Return (x, y) of the center of cell containing provided text 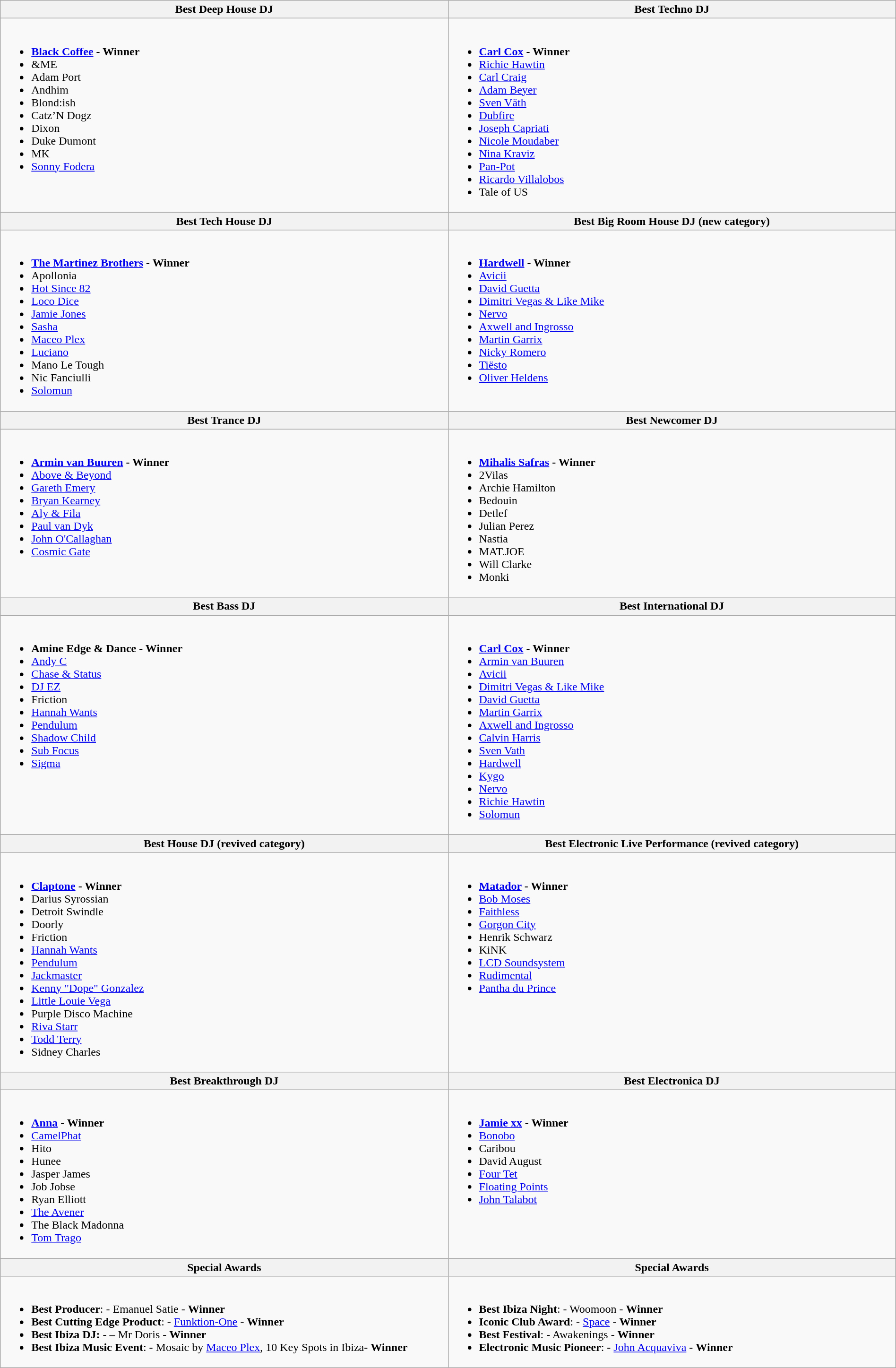
Best House DJ (revived category) (224, 843)
Armin van Buuren - WinnerAbove & BeyondGareth EmeryBryan KearneyAly & FilaPaul van DykJohn O'CallaghanCosmic Gate (224, 513)
Black Coffee - Winner&MEAdam PortAndhimBlond:ishCatz’N DogzDixonDuke DumontMKSonny Fodera (224, 115)
Best Tech House DJ (224, 221)
Hardwell - WinnerAviciiDavid GuettaDimitri Vegas & Like MikeNervoAxwell and IngrossoMartin GarrixNicky RomeroTiëstoOliver Heldens (672, 320)
Amine Edge & Dance - WinnerAndy CChase & StatusDJ EZFrictionHannah WantsPendulumShadow ChildSub FocusSigma (224, 725)
Jamie xx - WinnerBonoboCaribouDavid AugustFour TetFloating PointsJohn Talabot (672, 1174)
Best Techno DJ (672, 9)
Mihalis Safras - Winner2VilasArchie HamiltonBedouinDetlefJulian PerezNastiaMAT.JOEWill ClarkeMonki (672, 513)
Best International DJ (672, 606)
Best Electronica DJ (672, 1081)
Best Bass DJ (224, 606)
The Martinez Brothers - WinnerApolloniaHot Since 82Loco DiceJamie JonesSashaMaceo PlexLucianoMano Le ToughNic FanciulliSolomun (224, 320)
Best Newcomer DJ (672, 420)
Best Deep House DJ (224, 9)
Matador - WinnerBob MosesFaithlessGorgon CityHenrik SchwarzKiNKLCD SoundsystemRudimentalPantha du Prince (672, 962)
Best Trance DJ (224, 420)
Best Big Room House DJ (new category) (672, 221)
Anna - WinnerCamelPhatHitoHuneeJasper JamesJob JobseRyan ElliottThe AvenerThe Black MadonnaTom Trago (224, 1174)
Carl Cox - WinnerRichie HawtinCarl CraigAdam BeyerSven VäthDubfireJoseph CapriatiNicole MoudaberNina KravizPan-PotRicardo VillalobosTale of US (672, 115)
Best Electronic Live Performance (revived category) (672, 843)
Best Breakthrough DJ (224, 1081)
